From the cell containing the given text, extract its center point as (X, Y) coordinate. 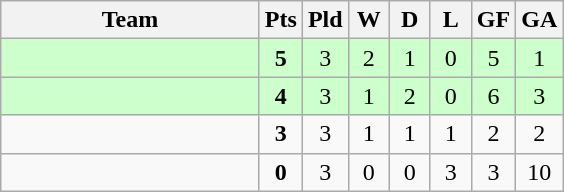
6 (493, 96)
Pld (325, 20)
D (410, 20)
10 (540, 172)
4 (280, 96)
GA (540, 20)
GF (493, 20)
W (368, 20)
Team (130, 20)
L (450, 20)
Pts (280, 20)
